Return the [X, Y] coordinate for the center point of the cell that contains the specified text.  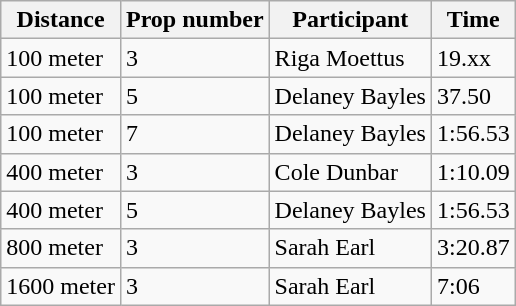
Participant [350, 20]
37.50 [473, 96]
Cole Dunbar [350, 172]
19.xx [473, 58]
Prop number [194, 20]
1:10.09 [473, 172]
7 [194, 134]
1600 meter [61, 286]
Riga Moettus [350, 58]
3:20.87 [473, 248]
7:06 [473, 286]
800 meter [61, 248]
Time [473, 20]
Distance [61, 20]
